From the cell containing the given text, extract its center point as [x, y] coordinate. 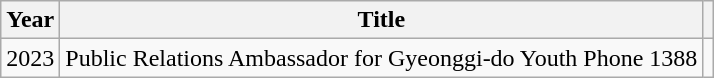
Public Relations Ambassador for Gyeonggi-do Youth Phone 1388 [382, 58]
2023 [30, 58]
Year [30, 20]
Title [382, 20]
